Locate the cell with the specified text and output its [X, Y] center coordinate. 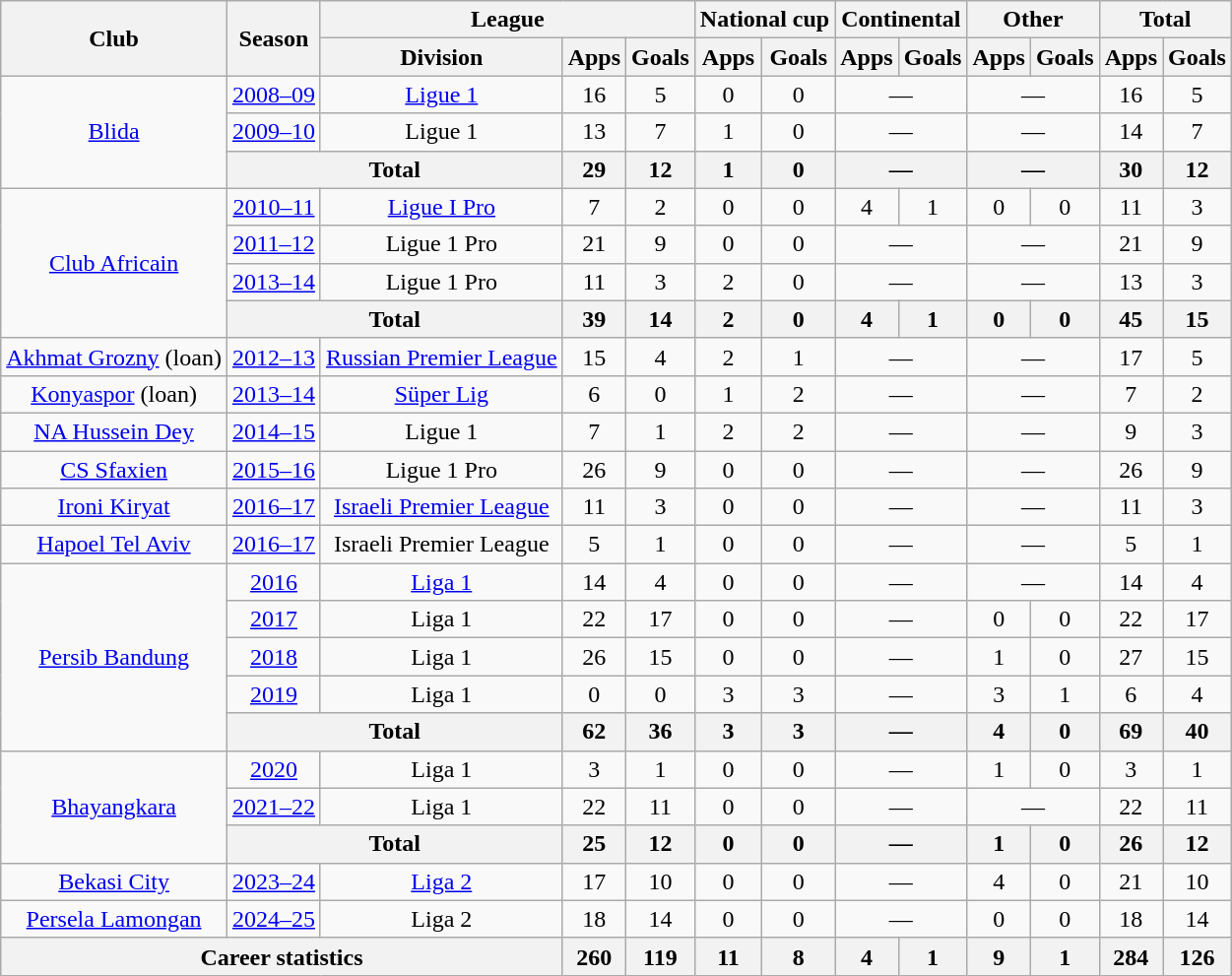
69 [1131, 732]
Russian Premier League [441, 357]
Other [1033, 20]
2010–11 [274, 207]
Club [114, 38]
2014–15 [274, 431]
260 [594, 956]
30 [1131, 169]
36 [661, 732]
Persib Bandung [114, 657]
2009–10 [274, 132]
Season [274, 38]
2012–13 [274, 357]
CS Sfaxien [114, 470]
2020 [274, 769]
45 [1131, 319]
2011–12 [274, 244]
8 [799, 956]
Bekasi City [114, 881]
40 [1198, 732]
Career statistics [282, 956]
League [507, 20]
39 [594, 319]
284 [1131, 956]
Blida [114, 132]
Hapoel Tel Aviv [114, 545]
2016 [274, 582]
25 [594, 844]
Süper Lig [441, 394]
Akhmat Grozny (loan) [114, 357]
126 [1198, 956]
119 [661, 956]
2023–24 [274, 881]
27 [1131, 657]
NA Hussein Dey [114, 431]
2015–16 [274, 470]
62 [594, 732]
Continental [901, 20]
2017 [274, 619]
Persela Lamongan [114, 919]
Ligue I Pro [441, 207]
2019 [274, 694]
Division [441, 57]
Club Africain [114, 263]
2008–09 [274, 95]
2024–25 [274, 919]
Konyaspor (loan) [114, 394]
29 [594, 169]
2021–22 [274, 807]
Bhayangkara [114, 807]
Ironi Kiryat [114, 507]
2018 [274, 657]
National cup [764, 20]
